Return [x, y] of the center of cell containing provided text 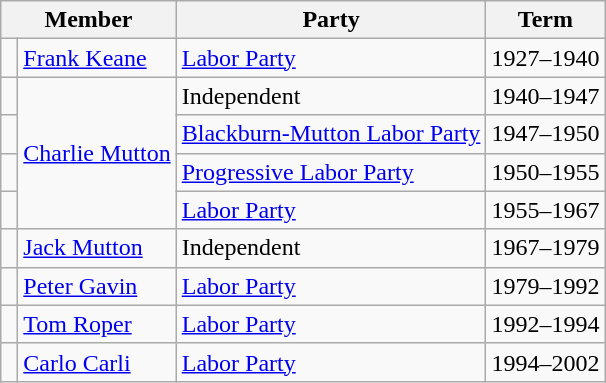
Carlo Carli [97, 362]
1940–1947 [546, 96]
Frank Keane [97, 58]
Tom Roper [97, 324]
Blackburn-Mutton Labor Party [331, 134]
1947–1950 [546, 134]
1927–1940 [546, 58]
Charlie Mutton [97, 153]
Party [331, 20]
1950–1955 [546, 172]
1994–2002 [546, 362]
Peter Gavin [97, 286]
1992–1994 [546, 324]
1967–1979 [546, 248]
1955–1967 [546, 210]
Member [88, 20]
Term [546, 20]
1979–1992 [546, 286]
Progressive Labor Party [331, 172]
Jack Mutton [97, 248]
